Provide the [X, Y] coordinate of the cell's center where the given text is located.  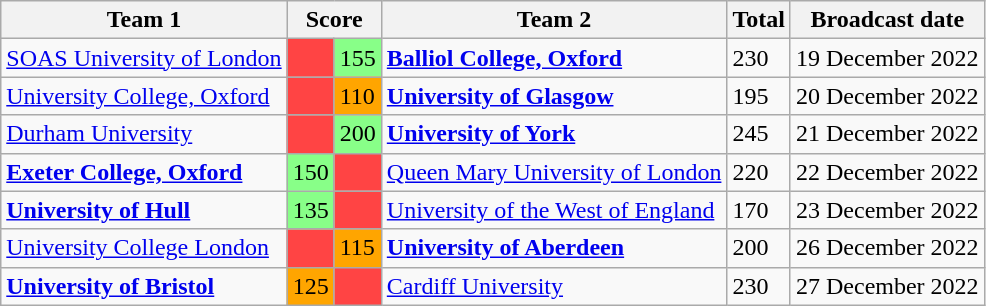
125 [310, 286]
University of Hull [144, 210]
Score [334, 20]
SOAS University of London [144, 58]
220 [759, 172]
Broadcast date [887, 20]
26 December 2022 [887, 248]
Cardiff University [554, 286]
University of Aberdeen [554, 248]
University of the West of England [554, 210]
155 [358, 58]
Total [759, 20]
135 [310, 210]
Team 2 [554, 20]
University of Glasgow [554, 96]
110 [358, 96]
University of Bristol [144, 286]
Queen Mary University of London [554, 172]
27 December 2022 [887, 286]
Balliol College, Oxford [554, 58]
115 [358, 248]
20 December 2022 [887, 96]
University College London [144, 248]
University of York [554, 134]
150 [310, 172]
Durham University [144, 134]
22 December 2022 [887, 172]
170 [759, 210]
245 [759, 134]
Team 1 [144, 20]
21 December 2022 [887, 134]
University College, Oxford [144, 96]
23 December 2022 [887, 210]
19 December 2022 [887, 58]
195 [759, 96]
Exeter College, Oxford [144, 172]
